Provide the (X, Y) coordinate of the cell's center where the given text is located.  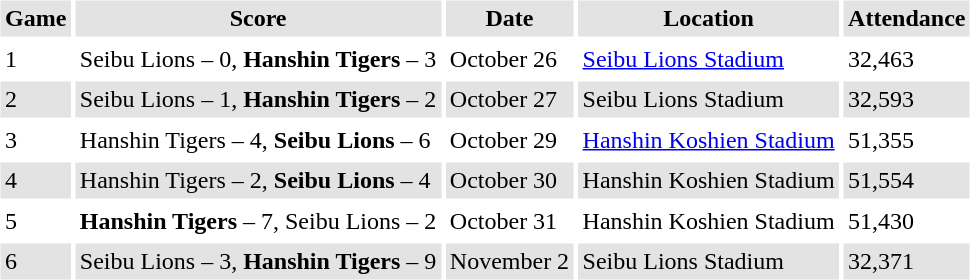
1 (35, 59)
4 (35, 180)
Game (35, 18)
5 (35, 221)
51,355 (907, 140)
Attendance (907, 18)
Hanshin Tigers – 7, Seibu Lions – 2 (258, 221)
51,554 (907, 180)
November 2 (509, 262)
Seibu Lions – 3, Hanshin Tigers – 9 (258, 262)
32,371 (907, 262)
32,593 (907, 100)
Seibu Lions – 1, Hanshin Tigers – 2 (258, 100)
October 27 (509, 100)
2 (35, 100)
Seibu Lions – 0, Hanshin Tigers – 3 (258, 59)
32,463 (907, 59)
3 (35, 140)
October 26 (509, 59)
Hanshin Tigers – 4, Seibu Lions – 6 (258, 140)
6 (35, 262)
October 31 (509, 221)
51,430 (907, 221)
Hanshin Tigers – 2, Seibu Lions – 4 (258, 180)
October 29 (509, 140)
October 30 (509, 180)
Score (258, 18)
Location (708, 18)
Date (509, 18)
